Output the [x, y] coordinate of the center of the cell containing the given text.  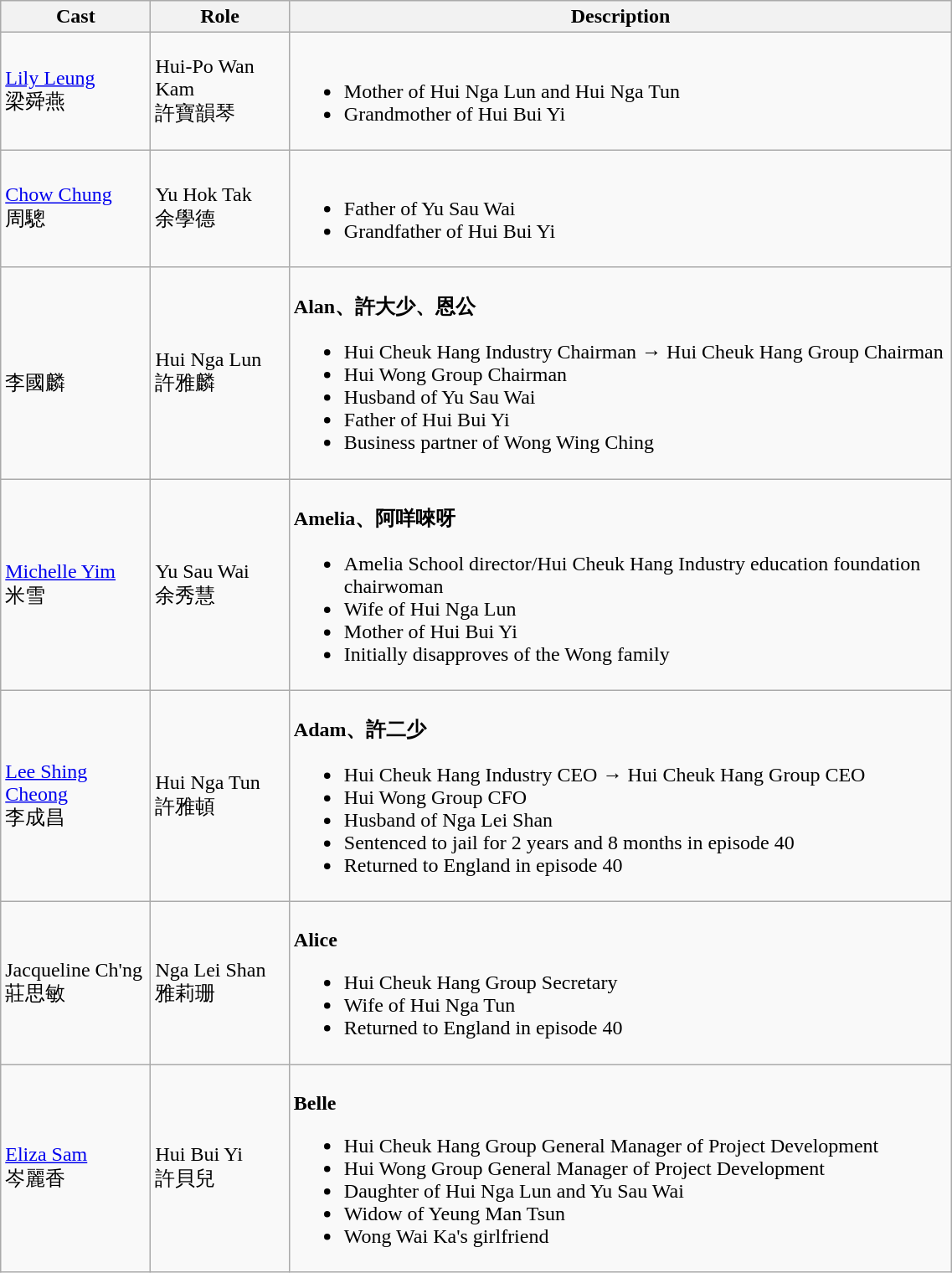
Lily Leung 梁舜燕 [75, 91]
Lee Shing Cheong 李成昌 [75, 796]
Hui Nga Tun許雅頓 [219, 796]
Father of Yu Sau WaiGrandfather of Hui Bui Yi [620, 209]
Chow Chung周驄 [75, 209]
Nga Lei Shan 雅莉珊 [219, 983]
Hui Nga Lun許雅麟 [219, 374]
Mother of Hui Nga Lun and Hui Nga TunGrandmother of Hui Bui Yi [620, 91]
Description [620, 17]
Eliza Sam 岑麗香 [75, 1168]
李國麟 [75, 374]
AliceHui Cheuk Hang Group SecretaryWife of Hui Nga TunReturned to England in episode 40 [620, 983]
Yu Hok Tak 余學德 [219, 209]
Jacqueline Ch'ng 莊思敏 [75, 983]
Michelle Yim 米雪 [75, 585]
Hui Bui Yi 許貝兒 [219, 1168]
Cast [75, 17]
Hui-Po Wan Kam 許寶韻琴 [219, 91]
Yu Sau Wai余秀慧 [219, 585]
Role [219, 17]
